Return the [X, Y] coordinate for the center point of the cell that contains the specified text.  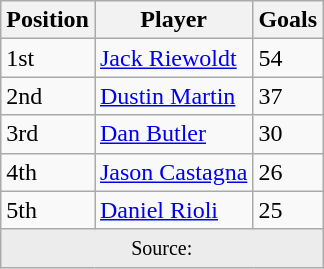
26 [288, 172]
30 [288, 134]
3rd [48, 134]
5th [48, 210]
Daniel Rioli [173, 210]
54 [288, 58]
Source: [162, 248]
Dustin Martin [173, 96]
25 [288, 210]
Dan Butler [173, 134]
Jason Castagna [173, 172]
Jack Riewoldt [173, 58]
Player [173, 20]
37 [288, 96]
4th [48, 172]
Position [48, 20]
Goals [288, 20]
1st [48, 58]
2nd [48, 96]
